Return [X, Y] of the center of cell containing provided text 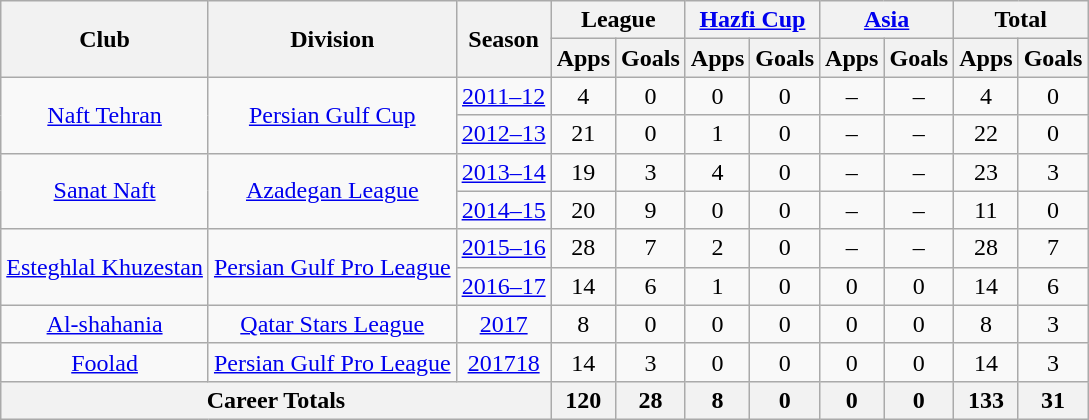
Division [332, 39]
20 [583, 210]
2013–14 [504, 172]
Season [504, 39]
2015–16 [504, 248]
11 [986, 210]
Naft Tehran [105, 115]
League [618, 20]
2 [717, 248]
Career Totals [276, 400]
2011–12 [504, 96]
Foolad [105, 362]
22 [986, 134]
Persian Gulf Cup [332, 115]
Azadegan League [332, 191]
19 [583, 172]
Asia [887, 20]
2014–15 [504, 210]
133 [986, 400]
2012–13 [504, 134]
Sanat Naft [105, 191]
9 [651, 210]
Hazfi Cup [752, 20]
Esteghlal Khuzestan [105, 267]
2017 [504, 324]
31 [1053, 400]
Al-shahania [105, 324]
2016–17 [504, 286]
Total [1021, 20]
21 [583, 134]
120 [583, 400]
23 [986, 172]
201718 [504, 362]
Club [105, 39]
Qatar Stars League [332, 324]
